Identify which cell holds the provided text, then report its (x, y) central coordinate. 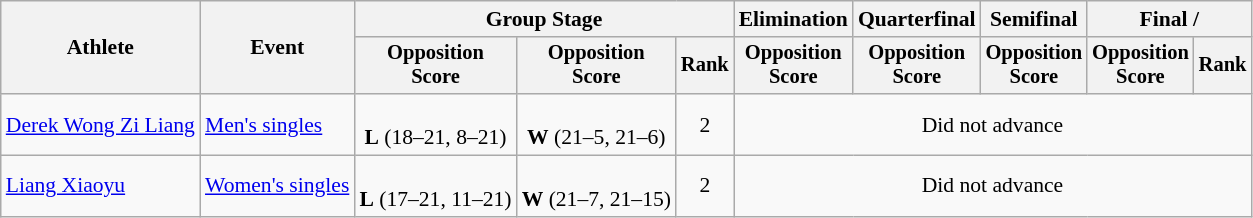
W (21–5, 21–6) (596, 124)
L (18–21, 8–21) (435, 124)
Derek Wong Zi Liang (100, 124)
Semifinal (1034, 19)
Final / (1169, 19)
Event (277, 48)
Men's singles (277, 124)
Athlete (100, 48)
Group Stage (544, 19)
Quarterfinal (917, 19)
Liang Xiaoyu (100, 186)
Women's singles (277, 186)
L (17–21, 11–21) (435, 186)
W (21–7, 21–15) (596, 186)
Elimination (794, 19)
